Find where the given text appears and provide that cell's center as (x, y) coordinate. 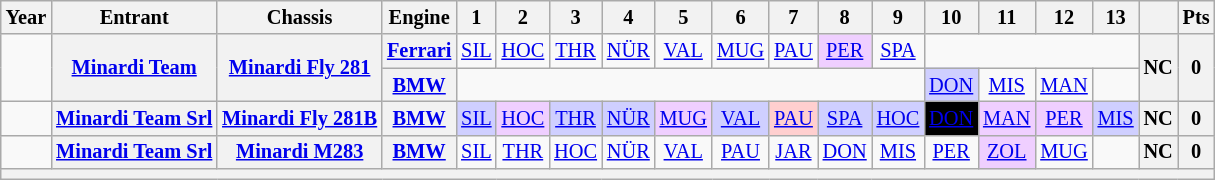
10 (951, 17)
8 (845, 17)
Minardi Team (134, 68)
Minardi M283 (300, 152)
Engine (419, 17)
6 (740, 17)
Chassis (300, 17)
Ferrari (419, 51)
7 (794, 17)
Year (26, 17)
9 (898, 17)
2 (522, 17)
ZOL (1006, 152)
3 (576, 17)
11 (1006, 17)
Entrant (134, 17)
Pts (1196, 17)
5 (684, 17)
JAR (794, 152)
Minardi Fly 281B (300, 118)
Minardi Fly 281 (300, 68)
1 (476, 17)
4 (628, 17)
12 (1064, 17)
13 (1116, 17)
